Pinpoint the cell where the given text exists, returning its (x, y) midpoint coordinate. 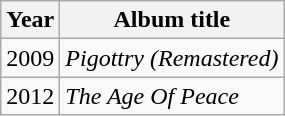
Pigottry (Remastered) (172, 58)
The Age Of Peace (172, 96)
2012 (30, 96)
Year (30, 20)
Album title (172, 20)
2009 (30, 58)
